Determine the [x, y] coordinate at the center of the cell enclosing the given text.  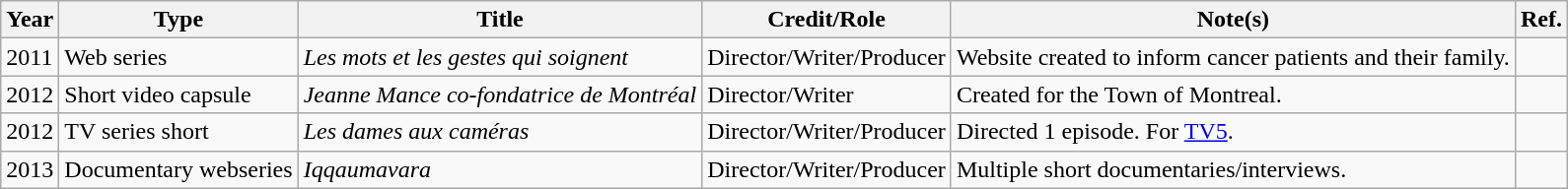
Jeanne Mance co-fondatrice de Montréal [500, 94]
2013 [30, 169]
Website created to inform cancer patients and their family. [1233, 57]
Created for the Town of Montreal. [1233, 94]
Credit/Role [826, 20]
Iqqaumavara [500, 169]
Directed 1 episode. For TV5. [1233, 132]
Web series [178, 57]
Les dames aux caméras [500, 132]
Year [30, 20]
Documentary webseries [178, 169]
Short video capsule [178, 94]
TV series short [178, 132]
Multiple short documentaries/interviews. [1233, 169]
Director/Writer [826, 94]
Type [178, 20]
Les mots et les gestes qui soignent [500, 57]
2011 [30, 57]
Ref. [1540, 20]
Title [500, 20]
Note(s) [1233, 20]
